Pinpoint the cell where the given text exists, returning its (x, y) midpoint coordinate. 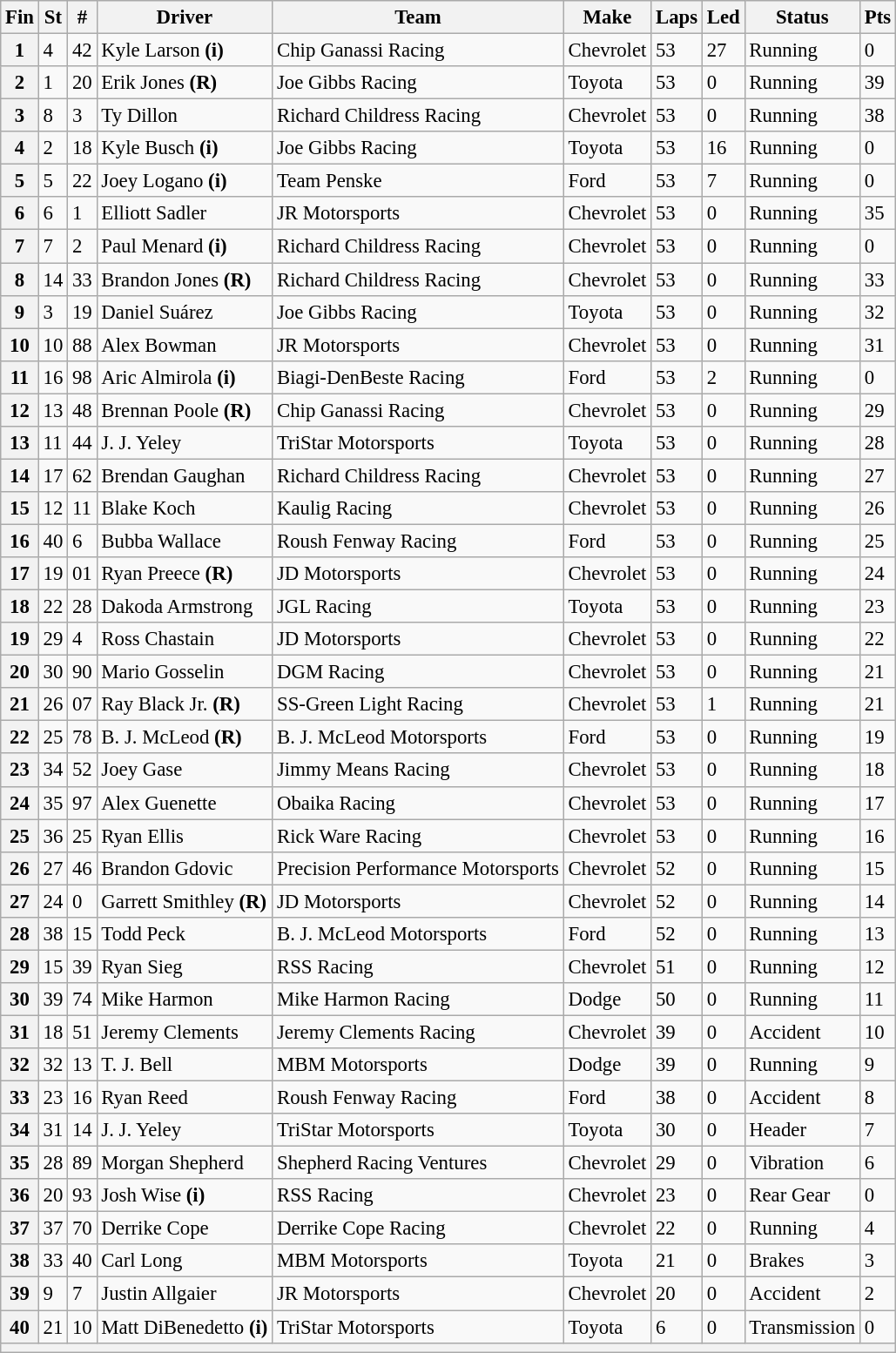
Header (803, 1130)
Jeremy Clements Racing (418, 1032)
Elliott Sadler (185, 213)
DGM Racing (418, 672)
Laps (677, 17)
T. J. Bell (185, 1065)
Biagi-DenBeste Racing (418, 377)
89 (82, 1163)
Ryan Sieg (185, 966)
Shepherd Racing Ventures (418, 1163)
Erik Jones (R) (185, 83)
Brandon Jones (R) (185, 279)
Alex Bowman (185, 345)
70 (82, 1228)
Garrett Smithley (R) (185, 901)
Paul Menard (i) (185, 246)
Bubba Wallace (185, 541)
Morgan Shepherd (185, 1163)
Aric Almirola (i) (185, 377)
Derrike Cope (185, 1228)
Matt DiBenedetto (i) (185, 1327)
78 (82, 737)
Brakes (803, 1262)
Team (418, 17)
Led (723, 17)
Kyle Larson (i) (185, 50)
Brandon Gdovic (185, 868)
Ross Chastain (185, 639)
Obaika Racing (418, 803)
Carl Long (185, 1262)
Joey Logano (i) (185, 181)
Make (607, 17)
Mario Gosselin (185, 672)
93 (82, 1195)
Precision Performance Motorsports (418, 868)
42 (82, 50)
Vibration (803, 1163)
97 (82, 803)
44 (82, 443)
Pts (878, 17)
07 (82, 704)
Ty Dillon (185, 116)
46 (82, 868)
Kaulig Racing (418, 508)
Alex Guenette (185, 803)
Fin (20, 17)
74 (82, 1000)
Kyle Busch (i) (185, 148)
Ray Black Jr. (R) (185, 704)
Jimmy Means Racing (418, 771)
01 (82, 574)
Mike Harmon Racing (418, 1000)
St (52, 17)
Derrike Cope Racing (418, 1228)
88 (82, 345)
50 (677, 1000)
62 (82, 475)
# (82, 17)
Justin Allgaier (185, 1294)
Mike Harmon (185, 1000)
48 (82, 410)
Joey Gase (185, 771)
Ryan Reed (185, 1098)
Transmission (803, 1327)
Josh Wise (i) (185, 1195)
Dakoda Armstrong (185, 607)
Jeremy Clements (185, 1032)
B. J. McLeod (R) (185, 737)
Daniel Suárez (185, 312)
Brennan Poole (R) (185, 410)
Status (803, 17)
Brendan Gaughan (185, 475)
Team Penske (418, 181)
Rear Gear (803, 1195)
Todd Peck (185, 934)
98 (82, 377)
Rick Ware Racing (418, 836)
Blake Koch (185, 508)
90 (82, 672)
Ryan Ellis (185, 836)
SS-Green Light Racing (418, 704)
Driver (185, 17)
Ryan Preece (R) (185, 574)
JGL Racing (418, 607)
